Search for the cell housing the specified text and yield its [x, y] center coordinate. 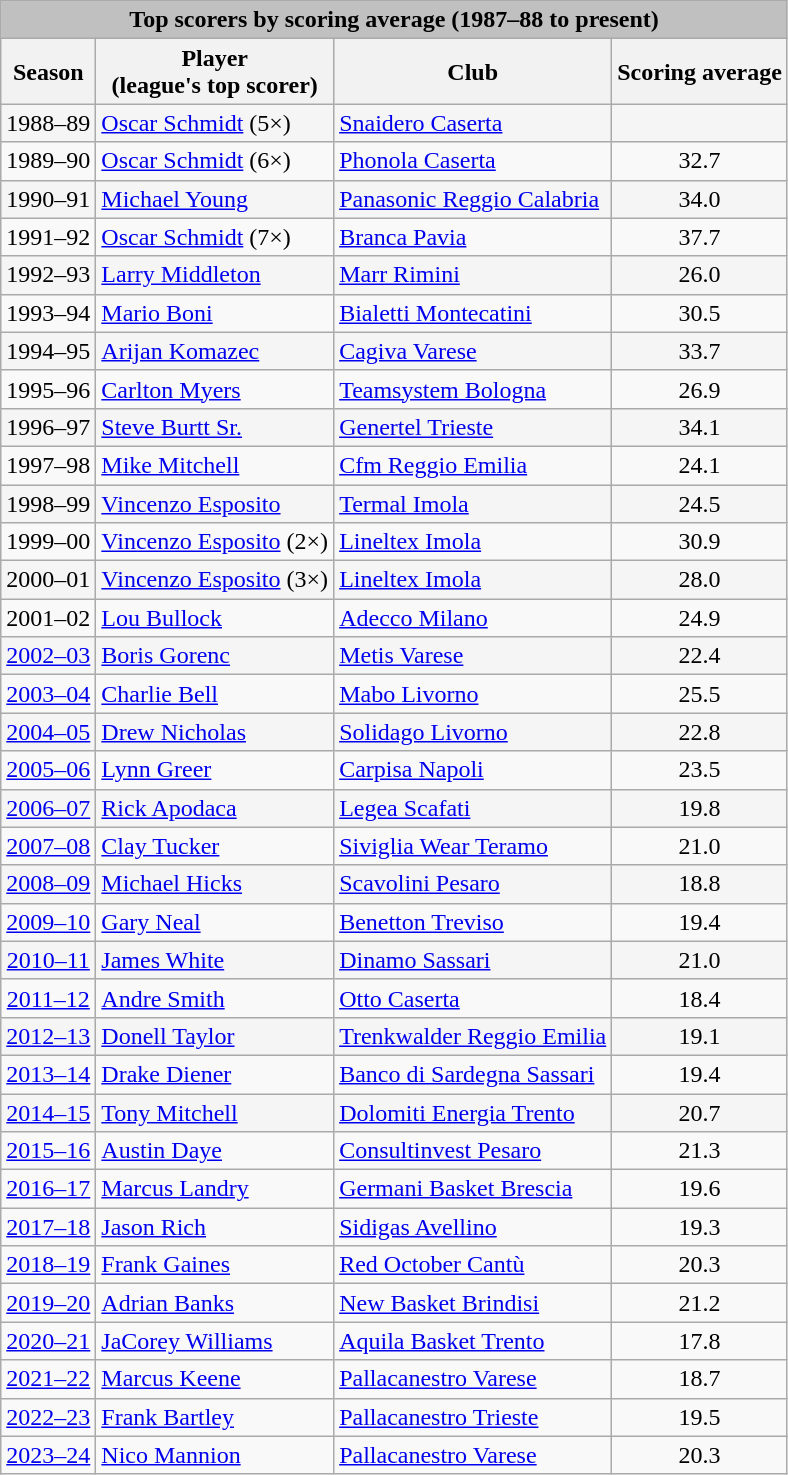
JaCorey Williams [215, 1341]
Scavolini Pesaro [473, 884]
2014–15 [48, 1113]
20.7 [700, 1113]
Lou Bullock [215, 618]
1992–93 [48, 275]
Scoring average [700, 72]
Tony Mitchell [215, 1113]
1999–00 [48, 542]
Oscar Schmidt (5×) [215, 123]
1988–89 [48, 123]
Cagiva Varese [473, 351]
Rick Apodaca [215, 808]
Teamsystem Bologna [473, 389]
Metis Varese [473, 656]
2011–12 [48, 998]
James White [215, 960]
2019–20 [48, 1303]
Dinamo Sassari [473, 960]
Drake Diener [215, 1074]
19.6 [700, 1189]
19.5 [700, 1417]
2000–01 [48, 580]
2022–23 [48, 1417]
1998–99 [48, 503]
28.0 [700, 580]
2002–03 [48, 656]
Oscar Schmidt (7×) [215, 237]
2006–07 [48, 808]
Carlton Myers [215, 389]
Sidigas Avellino [473, 1227]
Club [473, 72]
2018–19 [48, 1265]
1989–90 [48, 161]
32.7 [700, 161]
Mike Mitchell [215, 465]
2023–24 [48, 1455]
Mario Boni [215, 313]
34.1 [700, 427]
2020–21 [48, 1341]
Clay Tucker [215, 846]
Player(league's top scorer) [215, 72]
1997–98 [48, 465]
Aquila Basket Trento [473, 1341]
New Basket Brindisi [473, 1303]
Siviglia Wear Teramo [473, 846]
Branca Pavia [473, 237]
Michael Young [215, 199]
Vincenzo Esposito (2×) [215, 542]
21.2 [700, 1303]
Termal Imola [473, 503]
2008–09 [48, 884]
26.9 [700, 389]
Mabo Livorno [473, 694]
Consultinvest Pesaro [473, 1151]
Pallacanestro Trieste [473, 1417]
Oscar Schmidt (6×) [215, 161]
1995–96 [48, 389]
Frank Gaines [215, 1265]
Marcus Keene [215, 1379]
Top scorers by scoring average (1987–88 to present) [394, 20]
Genertel Trieste [473, 427]
2005–06 [48, 770]
24.9 [700, 618]
2012–13 [48, 1036]
Otto Caserta [473, 998]
Gary Neal [215, 922]
2001–02 [48, 618]
30.9 [700, 542]
19.1 [700, 1036]
19.8 [700, 808]
18.8 [700, 884]
22.8 [700, 732]
Snaidero Caserta [473, 123]
Drew Nicholas [215, 732]
21.3 [700, 1151]
Arijan Komazec [215, 351]
2017–18 [48, 1227]
Jason Rich [215, 1227]
Donell Taylor [215, 1036]
Phonola Caserta [473, 161]
30.5 [700, 313]
1990–91 [48, 199]
Austin Daye [215, 1151]
Bialetti Montecatini [473, 313]
Nico Mannion [215, 1455]
2013–14 [48, 1074]
Cfm Reggio Emilia [473, 465]
Larry Middleton [215, 275]
Michael Hicks [215, 884]
1993–94 [48, 313]
Legea Scafati [473, 808]
19.3 [700, 1227]
Season [48, 72]
17.8 [700, 1341]
22.4 [700, 656]
1994–95 [48, 351]
18.4 [700, 998]
Marcus Landry [215, 1189]
Trenkwalder Reggio Emilia [473, 1036]
2007–08 [48, 846]
23.5 [700, 770]
24.5 [700, 503]
Steve Burtt Sr. [215, 427]
Vincenzo Esposito (3×) [215, 580]
1991–92 [48, 237]
Marr Rimini [473, 275]
Boris Gorenc [215, 656]
1996–97 [48, 427]
Adecco Milano [473, 618]
Red October Cantù [473, 1265]
Frank Bartley [215, 1417]
18.7 [700, 1379]
Benetton Treviso [473, 922]
Dolomiti Energia Trento [473, 1113]
Banco di Sardegna Sassari [473, 1074]
Panasonic Reggio Calabria [473, 199]
33.7 [700, 351]
Solidago Livorno [473, 732]
Adrian Banks [215, 1303]
34.0 [700, 199]
Carpisa Napoli [473, 770]
26.0 [700, 275]
24.1 [700, 465]
Germani Basket Brescia [473, 1189]
Andre Smith [215, 998]
Charlie Bell [215, 694]
Vincenzo Esposito [215, 503]
37.7 [700, 237]
2021–22 [48, 1379]
Lynn Greer [215, 770]
2015–16 [48, 1151]
2004–05 [48, 732]
2003–04 [48, 694]
2010–11 [48, 960]
2016–17 [48, 1189]
2009–10 [48, 922]
25.5 [700, 694]
